Determine the [x, y] coordinate at the center of the cell enclosing the given text.  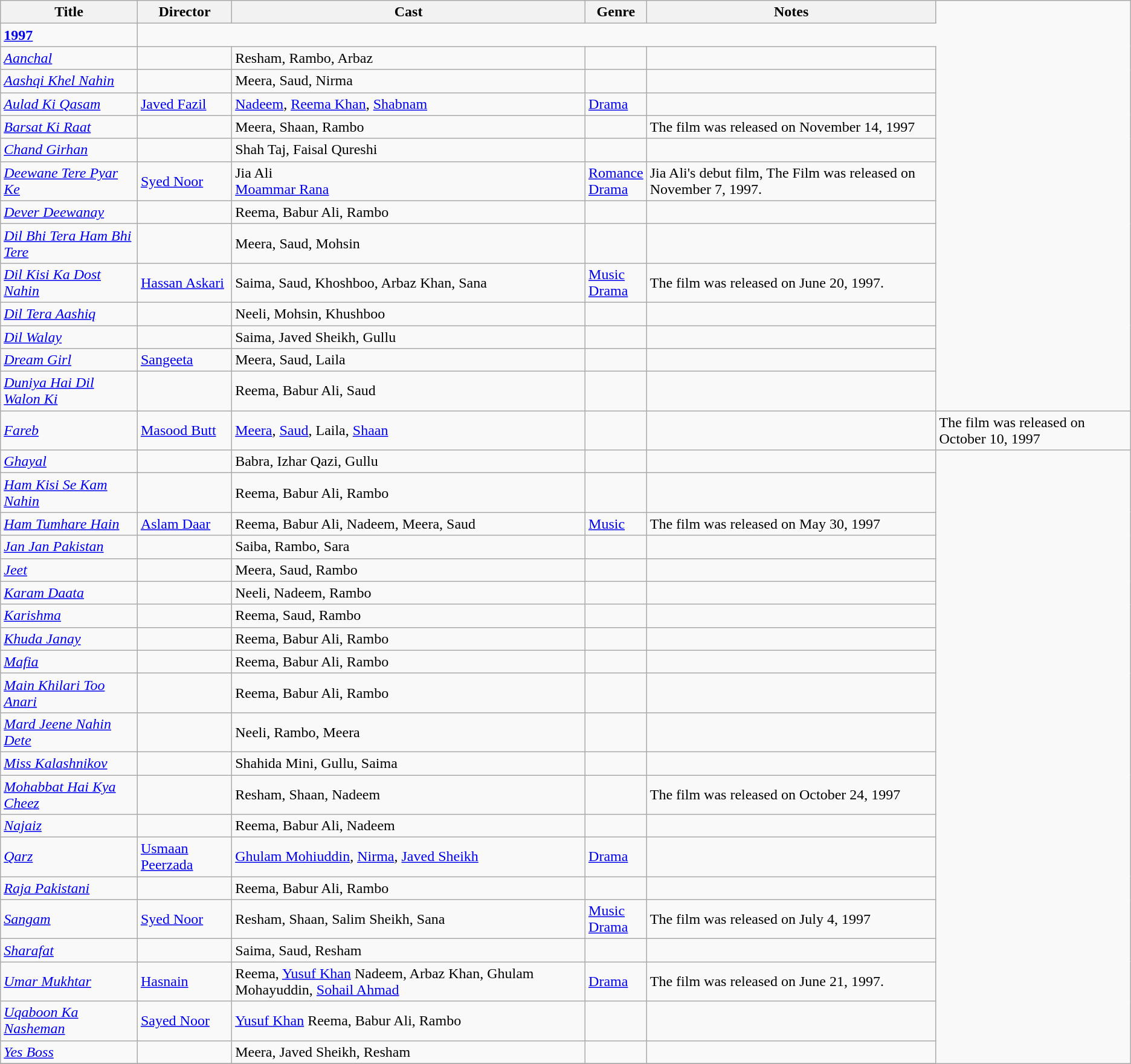
Ham Tumhare Hain [69, 524]
Aanchal [69, 58]
Dil Kisi Ka Dost Nahin [69, 283]
Hasnain [184, 981]
RomanceDrama [616, 181]
Babra, Izhar Qazi, Gullu [408, 462]
Saima, Saud, Khoshboo, Arbaz Khan, Sana [408, 283]
Dil Tera Aashiq [69, 314]
Aashqi Khel Nahin [69, 81]
Hassan Askari [184, 283]
Genre [616, 12]
Sharafat [69, 950]
Fareb [69, 430]
Masood Butt [184, 430]
Uqaboon Ka Nasheman [69, 1021]
Jia Ali's debut film, The Film was released on November 7, 1997. [791, 181]
Dil Walay [69, 337]
Reema, Saud, Rambo [408, 616]
Saima, Saud, Resham [408, 950]
Sayed Noor [184, 1021]
Shahida Mini, Gullu, Saima [408, 763]
Saima, Javed Sheikh, Gullu [408, 337]
Deewane Tere Pyar Ke [69, 181]
Meera, Saud, Laila, Shaan [408, 430]
Jan Jan Pakistan [69, 547]
Music [616, 524]
Ghayal [69, 462]
Shah Taj, Faisal Qureshi [408, 150]
Aulad Ki Qasam [69, 104]
Najaiz [69, 826]
Meera, Saud, Rambo [408, 570]
Aslam Daar [184, 524]
Director [184, 12]
Reema, Babur Ali, Saud [408, 392]
Mafia [69, 662]
Resham, Shaan, Salim Sheikh, Sana [408, 920]
Dream Girl [69, 360]
Reema, Babur Ali, Nadeem [408, 826]
1997 [69, 35]
Yes Boss [69, 1052]
Dil Bhi Tera Ham Bhi Tere [69, 243]
The film was released on May 30, 1997 [791, 524]
Saiba, Rambo, Sara [408, 547]
Neeli, Rambo, Meera [408, 732]
Notes [791, 12]
Nadeem, Reema Khan, Shabnam [408, 104]
Yusuf Khan Reema, Babur Ali, Rambo [408, 1021]
Main Khilari Too Anari [69, 692]
The film was released on June 20, 1997. [791, 283]
The film was released on November 14, 1997 [791, 127]
The film was released on July 4, 1997 [791, 920]
Neeli, Mohsin, Khushboo [408, 314]
Qarz [69, 857]
Duniya Hai Dil Walon Ki [69, 392]
Khuda Janay [69, 639]
Usmaan Peerzada [184, 857]
Sangam [69, 920]
Jia AliMoammar Rana [408, 181]
Meera, Javed Sheikh, Resham [408, 1052]
The film was released on October 24, 1997 [791, 794]
Jeet [69, 570]
Umar Mukhtar [69, 981]
Mard Jeene Nahin Dete [69, 732]
Miss Kalashnikov [69, 763]
Raja Pakistani [69, 888]
Meera, Shaan, Rambo [408, 127]
Karam Daata [69, 593]
Mohabbat Hai Kya Cheez [69, 794]
Dever Deewanay [69, 212]
Meera, Saud, Laila [408, 360]
The film was released on June 21, 1997. [791, 981]
Resham, Rambo, Arbaz [408, 58]
Ham Kisi Se Kam Nahin [69, 493]
Meera, Saud, Mohsin [408, 243]
Title [69, 12]
Karishma [69, 616]
Reema, Babur Ali, Nadeem, Meera, Saud [408, 524]
Barsat Ki Raat [69, 127]
Reema, Yusuf Khan Nadeem, Arbaz Khan, Ghulam Mohayuddin, Sohail Ahmad [408, 981]
Neeli, Nadeem, Rambo [408, 593]
Cast [408, 12]
Chand Girhan [69, 150]
Sangeeta [184, 360]
Meera, Saud, Nirma [408, 81]
The film was released on October 10, 1997 [1033, 430]
Javed Fazil [184, 104]
Ghulam Mohiuddin, Nirma, Javed Sheikh [408, 857]
Resham, Shaan, Nadeem [408, 794]
